Determine the (X, Y) coordinate at the center of the cell enclosing the given text.  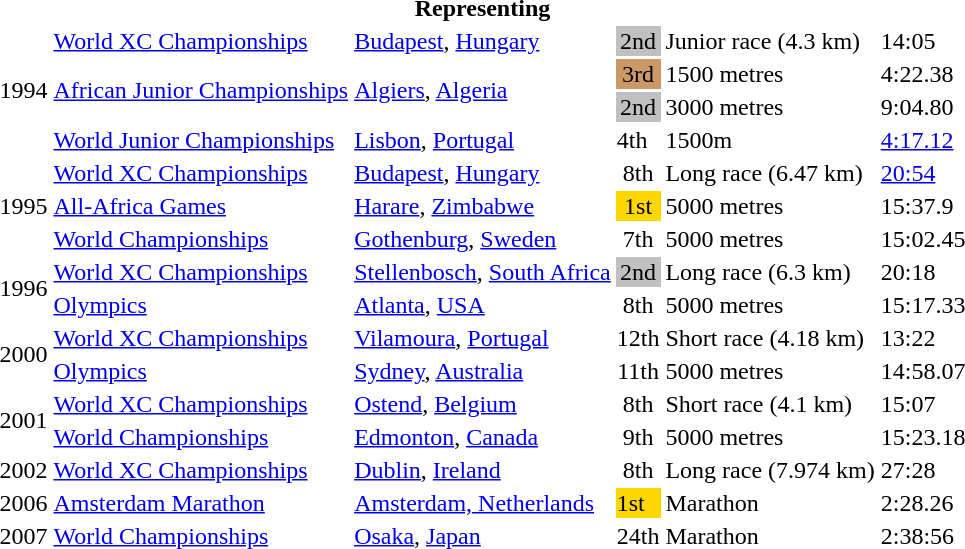
Short race (4.18 km) (770, 338)
Gothenburg, Sweden (483, 239)
Amsterdam Marathon (201, 503)
All-Africa Games (201, 206)
11th (638, 371)
1500 metres (770, 74)
9th (638, 437)
Marathon (770, 503)
Ostend, Belgium (483, 404)
Atlanta, USA (483, 305)
1500m (770, 140)
Stellenbosch, South Africa (483, 272)
African Junior Championships (201, 90)
Long race (6.3 km) (770, 272)
Short race (4.1 km) (770, 404)
Harare, Zimbabwe (483, 206)
Junior race (4.3 km) (770, 41)
Long race (7.974 km) (770, 470)
Long race (6.47 km) (770, 173)
Algiers, Algeria (483, 90)
World Junior Championships (201, 140)
12th (638, 338)
Dublin, Ireland (483, 470)
3rd (638, 74)
Lisbon, Portugal (483, 140)
4th (638, 140)
3000 metres (770, 107)
Amsterdam, Netherlands (483, 503)
Sydney, Australia (483, 371)
Edmonton, Canada (483, 437)
7th (638, 239)
Vilamoura, Portugal (483, 338)
